Locate the cell with the specified text and output its [x, y] center coordinate. 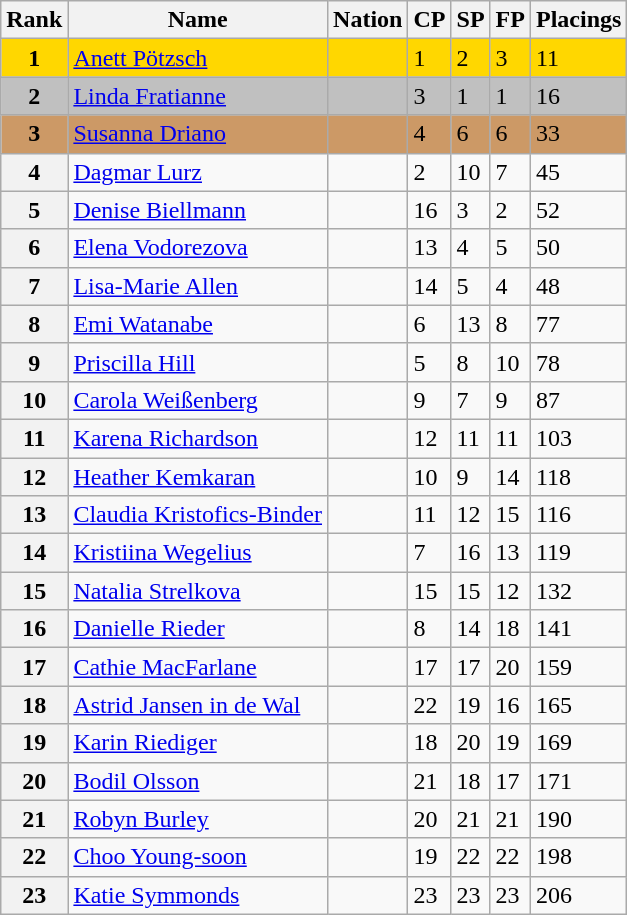
141 [578, 629]
159 [578, 667]
Denise Biellmann [198, 210]
SP [470, 20]
206 [578, 895]
Susanna Driano [198, 134]
190 [578, 819]
Kristiina Wegelius [198, 553]
Anett Pötzsch [198, 58]
FP [510, 20]
119 [578, 553]
Karena Richardson [198, 438]
Nation [368, 20]
Heather Kemkaran [198, 477]
33 [578, 134]
Priscilla Hill [198, 362]
45 [578, 172]
116 [578, 515]
CP [430, 20]
Astrid Jansen in de Wal [198, 705]
52 [578, 210]
87 [578, 400]
Choo Young-soon [198, 857]
Carola Weißenberg [198, 400]
Bodil Olsson [198, 781]
Elena Vodorezova [198, 248]
169 [578, 743]
Linda Fratianne [198, 96]
Dagmar Lurz [198, 172]
48 [578, 286]
Katie Symmonds [198, 895]
77 [578, 324]
Name [198, 20]
Placings [578, 20]
Karin Riediger [198, 743]
50 [578, 248]
Emi Watanabe [198, 324]
78 [578, 362]
198 [578, 857]
Natalia Strelkova [198, 591]
171 [578, 781]
Cathie MacFarlane [198, 667]
118 [578, 477]
Lisa-Marie Allen [198, 286]
165 [578, 705]
Rank [34, 20]
Danielle Rieder [198, 629]
103 [578, 438]
Claudia Kristofics-Binder [198, 515]
132 [578, 591]
Robyn Burley [198, 819]
